Identify which cell holds the provided text, then report its (x, y) central coordinate. 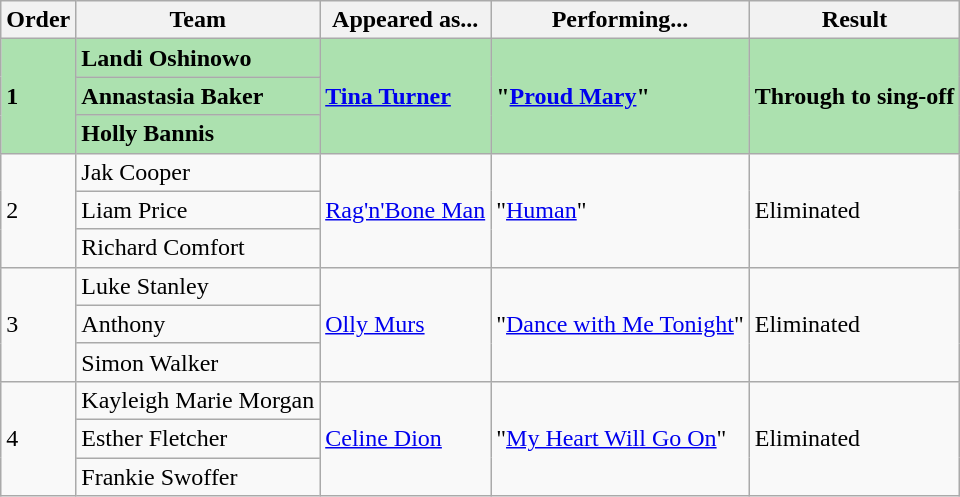
Holly Bannis (198, 134)
4 (38, 438)
Simon Walker (198, 362)
2 (38, 210)
"My Heart Will Go On" (620, 438)
"Proud Mary" (620, 96)
Richard Comfort (198, 248)
Rag'n'Bone Man (406, 210)
"Human" (620, 210)
Tina Turner (406, 96)
Result (854, 20)
Appeared as... (406, 20)
Anthony (198, 324)
Jak Cooper (198, 172)
Landi Oshinowo (198, 58)
Order (38, 20)
Through to sing-off (854, 96)
Annastasia Baker (198, 96)
Esther Fletcher (198, 438)
Celine Dion (406, 438)
Liam Price (198, 210)
Team (198, 20)
"Dance with Me Tonight" (620, 324)
Frankie Swoffer (198, 477)
Performing... (620, 20)
Kayleigh Marie Morgan (198, 400)
1 (38, 96)
3 (38, 324)
Olly Murs (406, 324)
Luke Stanley (198, 286)
